Provide the [x, y] coordinate of the cell's center where the given text is located.  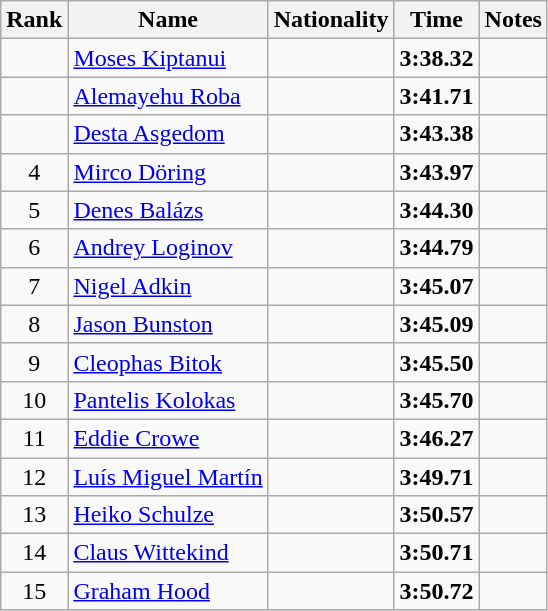
15 [34, 591]
3:41.71 [436, 96]
3:38.32 [436, 58]
3:45.70 [436, 400]
Claus Wittekind [168, 553]
Graham Hood [168, 591]
Cleophas Bitok [168, 362]
3:50.71 [436, 553]
3:49.71 [436, 477]
6 [34, 248]
8 [34, 324]
Name [168, 20]
3:44.30 [436, 210]
Eddie Crowe [168, 438]
7 [34, 286]
Jason Bunston [168, 324]
4 [34, 172]
3:45.09 [436, 324]
3:45.07 [436, 286]
3:46.27 [436, 438]
3:44.79 [436, 248]
Mirco Döring [168, 172]
Moses Kiptanui [168, 58]
3:50.57 [436, 515]
Nationality [331, 20]
10 [34, 400]
3:50.72 [436, 591]
14 [34, 553]
Rank [34, 20]
5 [34, 210]
9 [34, 362]
3:45.50 [436, 362]
3:43.38 [436, 134]
13 [34, 515]
Luís Miguel Martín [168, 477]
11 [34, 438]
Notes [513, 20]
Desta Asgedom [168, 134]
Alemayehu Roba [168, 96]
Time [436, 20]
Nigel Adkin [168, 286]
Heiko Schulze [168, 515]
3:43.97 [436, 172]
Pantelis Kolokas [168, 400]
Denes Balázs [168, 210]
12 [34, 477]
Andrey Loginov [168, 248]
